For the text-containing cell, return its midpoint in [X, Y] coordinate format. 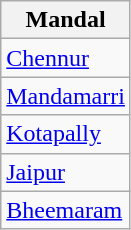
Mandal [66, 20]
Bheemaram [66, 210]
Chennur [66, 58]
Kotapally [66, 134]
Mandamarri [66, 96]
Jaipur [66, 172]
